Capture the cell that displays the provided text and extract its [x, y] central coordinate. 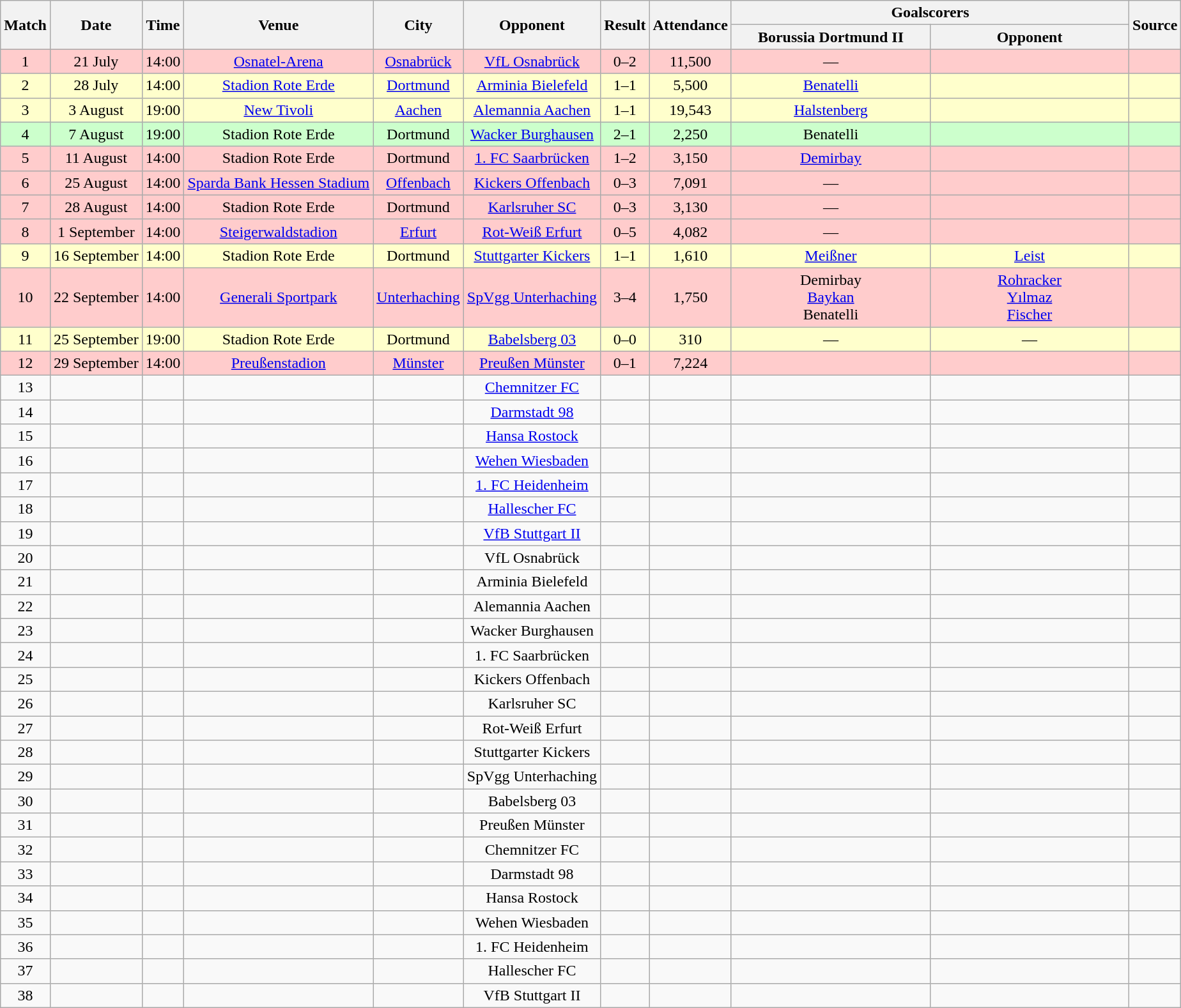
New Tivoli [279, 110]
3 August [96, 110]
23 [26, 630]
0–1 [625, 363]
33 [26, 874]
16 [26, 461]
14 [26, 412]
3–4 [625, 297]
0–2 [625, 61]
Münster [419, 363]
Attendance [690, 25]
37 [26, 971]
4 [26, 134]
0–5 [625, 231]
26 [26, 703]
19,543 [690, 110]
28 August [96, 207]
1,750 [690, 297]
Osnabrück [419, 61]
310 [690, 339]
Venue [279, 25]
Rohracker Yılmaz Fischer [1029, 297]
7,091 [690, 183]
Generali Sportpark [279, 297]
29 September [96, 363]
25 August [96, 183]
3,150 [690, 158]
Source [1155, 25]
4,082 [690, 231]
22 [26, 606]
25 September [96, 339]
35 [26, 922]
21 July [96, 61]
36 [26, 947]
20 [26, 558]
Time [163, 25]
24 [26, 655]
Match [26, 25]
Erfurt [419, 231]
Borussia Dortmund II [831, 37]
29 [26, 777]
7,224 [690, 363]
19 [26, 533]
Goalscorers [930, 13]
1 [26, 61]
Date [96, 25]
3,130 [690, 207]
Aachen [419, 110]
0–0 [625, 339]
Meißner [831, 256]
Steigerwaldstadion [279, 231]
Unterhaching [419, 297]
1 September [96, 231]
10 [26, 297]
9 [26, 256]
6 [26, 183]
28 [26, 752]
34 [26, 898]
2,250 [690, 134]
21 [26, 582]
5,500 [690, 86]
8 [26, 231]
13 [26, 388]
1–2 [625, 158]
Osnatel-Arena [279, 61]
28 July [96, 86]
2–1 [625, 134]
16 September [96, 256]
32 [26, 850]
25 [26, 679]
City [419, 25]
31 [26, 825]
18 [26, 509]
12 [26, 363]
3 [26, 110]
Leist [1029, 256]
Result [625, 25]
5 [26, 158]
11 August [96, 158]
7 August [96, 134]
Demirbay Baykan Benatelli [831, 297]
38 [26, 995]
11,500 [690, 61]
7 [26, 207]
Offenbach [419, 183]
Preußenstadion [279, 363]
2 [26, 86]
Sparda Bank Hessen Stadium [279, 183]
1,610 [690, 256]
27 [26, 728]
30 [26, 801]
15 [26, 436]
22 September [96, 297]
17 [26, 485]
11 [26, 339]
Halstenberg [831, 110]
Demirbay [831, 158]
